Return the [x, y] coordinate for the center point of the cell that contains the specified text.  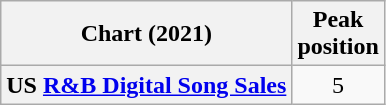
Chart (2021) [146, 34]
US R&B Digital Song Sales [146, 85]
Peakposition [338, 34]
5 [338, 85]
